Return the (X, Y) coordinate for the center point of the cell that contains the specified text.  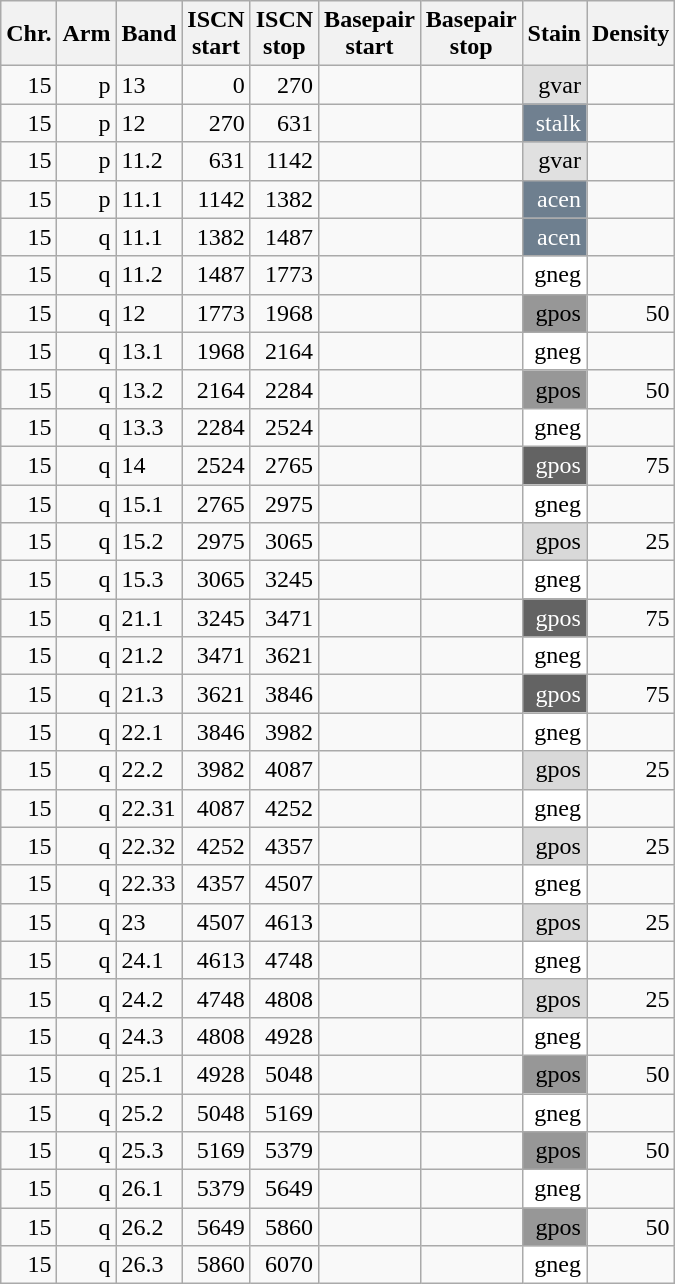
22.1 (149, 732)
22.2 (149, 770)
0 (216, 85)
25.3 (149, 1151)
24.1 (149, 960)
Stain (554, 34)
24.3 (149, 1036)
23 (149, 922)
13.1 (149, 351)
21.2 (149, 656)
14 (149, 465)
6070 (284, 1265)
15.1 (149, 503)
22.32 (149, 846)
Basepairstop (471, 34)
26.2 (149, 1227)
21.3 (149, 694)
stalk (554, 123)
15.3 (149, 580)
15.2 (149, 542)
Basepairstart (370, 34)
ISCNstart (216, 34)
22.31 (149, 808)
25.1 (149, 1074)
Band (149, 34)
Density (630, 34)
13.2 (149, 389)
Chr. (29, 34)
26.3 (149, 1265)
22.33 (149, 884)
26.1 (149, 1189)
13.3 (149, 427)
24.2 (149, 998)
25.2 (149, 1113)
Arm (86, 34)
13 (149, 85)
ISCNstop (284, 34)
21.1 (149, 618)
